Provide the (x, y) coordinate of the cell's center where the given text is located.  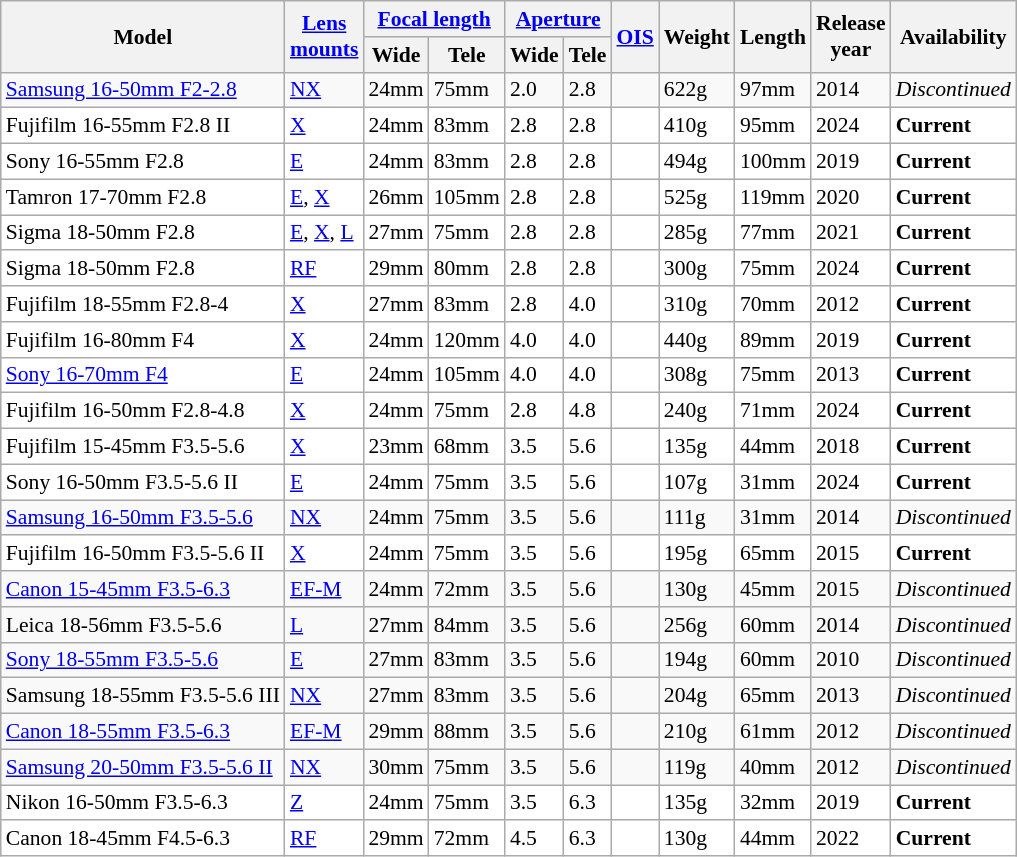
285g (697, 233)
68mm (467, 447)
Fujifilm 16-50mm F3.5-5.6 II (143, 554)
440g (697, 340)
70mm (773, 304)
97mm (773, 90)
40mm (773, 767)
119g (697, 767)
23mm (396, 447)
Tamron 17-70mm F2.8 (143, 197)
Samsung 16-50mm F3.5-5.6 (143, 518)
100mm (773, 162)
30mm (396, 767)
119mm (773, 197)
2021 (851, 233)
120mm (467, 340)
2.0 (534, 90)
26mm (396, 197)
107g (697, 482)
Sony 16-50mm F3.5-5.6 II (143, 482)
61mm (773, 732)
Model (143, 36)
45mm (773, 589)
204g (697, 696)
Sony 16-55mm F2.8 (143, 162)
71mm (773, 411)
Leica 18-56mm F3.5-5.6 (143, 625)
Fujifilm 18-55mm F2.8-4 (143, 304)
525g (697, 197)
E, X (324, 197)
Nikon 16-50mm F3.5-6.3 (143, 803)
OIS (634, 36)
195g (697, 554)
194g (697, 660)
E, X, L (324, 233)
Weight (697, 36)
2020 (851, 197)
Canon 18-45mm F4.5-6.3 (143, 839)
Canon 15-45mm F3.5-6.3 (143, 589)
80mm (467, 269)
89mm (773, 340)
2018 (851, 447)
Lensmounts (324, 36)
Samsung 20-50mm F3.5-5.6 II (143, 767)
240g (697, 411)
32mm (773, 803)
77mm (773, 233)
Availability (954, 36)
308g (697, 375)
494g (697, 162)
88mm (467, 732)
95mm (773, 126)
84mm (467, 625)
Samsung 16-50mm F2-2.8 (143, 90)
310g (697, 304)
4.5 (534, 839)
2010 (851, 660)
Sony 18-55mm F3.5-5.6 (143, 660)
Fujifilm 16-50mm F2.8-4.8 (143, 411)
Z (324, 803)
L (324, 625)
210g (697, 732)
Canon 18-55mm F3.5-6.3 (143, 732)
4.8 (588, 411)
300g (697, 269)
256g (697, 625)
Length (773, 36)
Releaseyear (851, 36)
410g (697, 126)
Fujifilm 16-55mm F2.8 II (143, 126)
Samsung 18-55mm F3.5-5.6 III (143, 696)
Fujifilm 15-45mm F3.5-5.6 (143, 447)
2022 (851, 839)
Focal length (434, 19)
622g (697, 90)
Aperture (558, 19)
111g (697, 518)
Sony 16-70mm F4 (143, 375)
Fujifilm 16-80mm F4 (143, 340)
